Identify which cell holds the provided text, then report its (x, y) central coordinate. 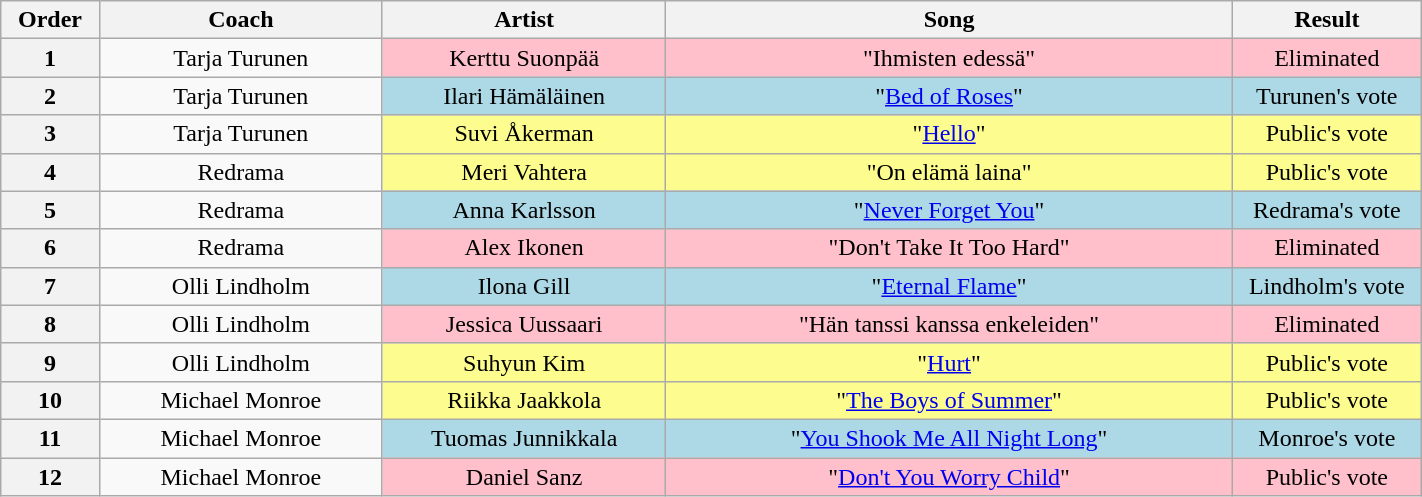
1 (50, 58)
"Eternal Flame" (950, 286)
Redrama's vote (1326, 210)
Riikka Jaakkola (524, 400)
Suhyun Kim (524, 362)
"Bed of Roses" (950, 96)
"The Boys of Summer" (950, 400)
Meri Vahtera (524, 172)
4 (50, 172)
Turunen's vote (1326, 96)
7 (50, 286)
"Hän tanssi kanssa enkeleiden" (950, 324)
"Don't You Worry Child" (950, 477)
12 (50, 477)
6 (50, 248)
10 (50, 400)
Daniel Sanz (524, 477)
Order (50, 20)
Lindholm's vote (1326, 286)
Song (950, 20)
Coach (240, 20)
11 (50, 438)
8 (50, 324)
3 (50, 134)
Monroe's vote (1326, 438)
Ilari Hämäläinen (524, 96)
"You Shook Me All Night Long" (950, 438)
9 (50, 362)
Alex Ikonen (524, 248)
5 (50, 210)
2 (50, 96)
Kerttu Suonpää (524, 58)
"Ihmisten edessä" (950, 58)
Ilona Gill (524, 286)
"Hello" (950, 134)
Jessica Uussaari (524, 324)
Suvi Åkerman (524, 134)
"Never Forget You" (950, 210)
"On elämä laina" (950, 172)
Tuomas Junnikkala (524, 438)
Anna Karlsson (524, 210)
Result (1326, 20)
"Don't Take It Too Hard" (950, 248)
"Hurt" (950, 362)
Artist (524, 20)
